From the cell containing the given text, extract its center point as (x, y) coordinate. 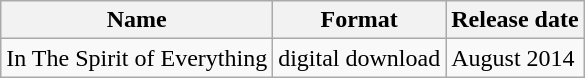
Name (137, 20)
August 2014 (515, 58)
Release date (515, 20)
digital download (360, 58)
In The Spirit of Everything (137, 58)
Format (360, 20)
